Locate the cell with the specified text and output its [x, y] center coordinate. 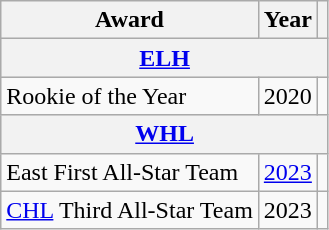
CHL Third All-Star Team [130, 210]
East First All-Star Team [130, 172]
Year [288, 20]
2020 [288, 96]
Award [130, 20]
Rookie of the Year [130, 96]
ELH [165, 58]
WHL [165, 134]
